Locate the cell with the specified text and output its (X, Y) center coordinate. 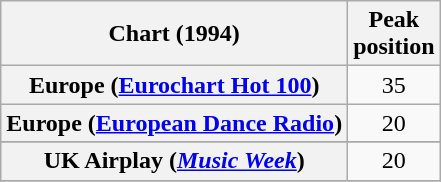
Europe (Eurochart Hot 100) (174, 85)
Chart (1994) (174, 34)
35 (394, 85)
Peakposition (394, 34)
UK Airplay (Music Week) (174, 161)
Europe (European Dance Radio) (174, 123)
